From the cell containing the given text, extract its center point as (x, y) coordinate. 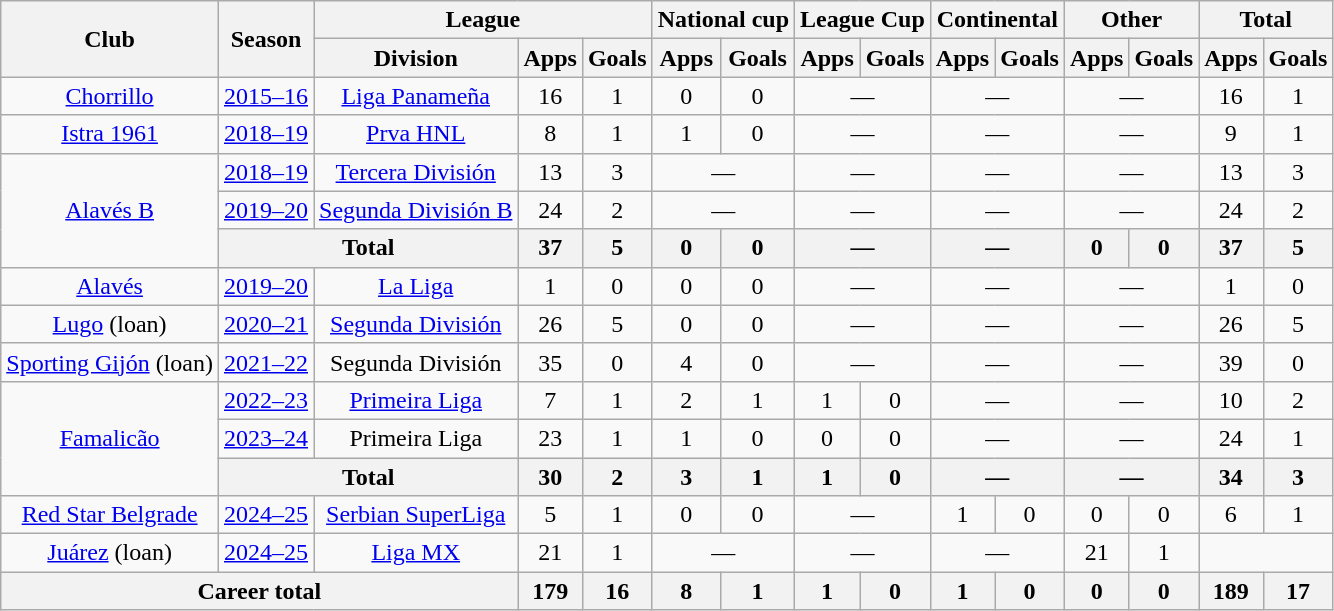
2015–16 (266, 96)
Tercera División (416, 172)
17 (1298, 591)
Alavés B (110, 210)
Liga Panameña (416, 96)
La Liga (416, 286)
Career total (260, 591)
23 (550, 438)
2022–23 (266, 400)
League (484, 20)
30 (550, 477)
Istra 1961 (110, 134)
Prva HNL (416, 134)
Serbian SuperLiga (416, 515)
Lugo (loan) (110, 324)
Season (266, 39)
2020–21 (266, 324)
Famalicão (110, 438)
Continental (997, 20)
League Cup (863, 20)
Other (1131, 20)
2023–24 (266, 438)
Sporting Gijón (loan) (110, 362)
7 (550, 400)
Alavés (110, 286)
Juárez (loan) (110, 553)
2021–22 (266, 362)
4 (686, 362)
9 (1231, 134)
Chorrillo (110, 96)
10 (1231, 400)
Segunda División B (416, 210)
34 (1231, 477)
35 (550, 362)
National cup (723, 20)
39 (1231, 362)
189 (1231, 591)
Club (110, 39)
Liga MX (416, 553)
Red Star Belgrade (110, 515)
Division (416, 58)
6 (1231, 515)
179 (550, 591)
